Provide the (x, y) coordinate of the cell's center where the given text is located.  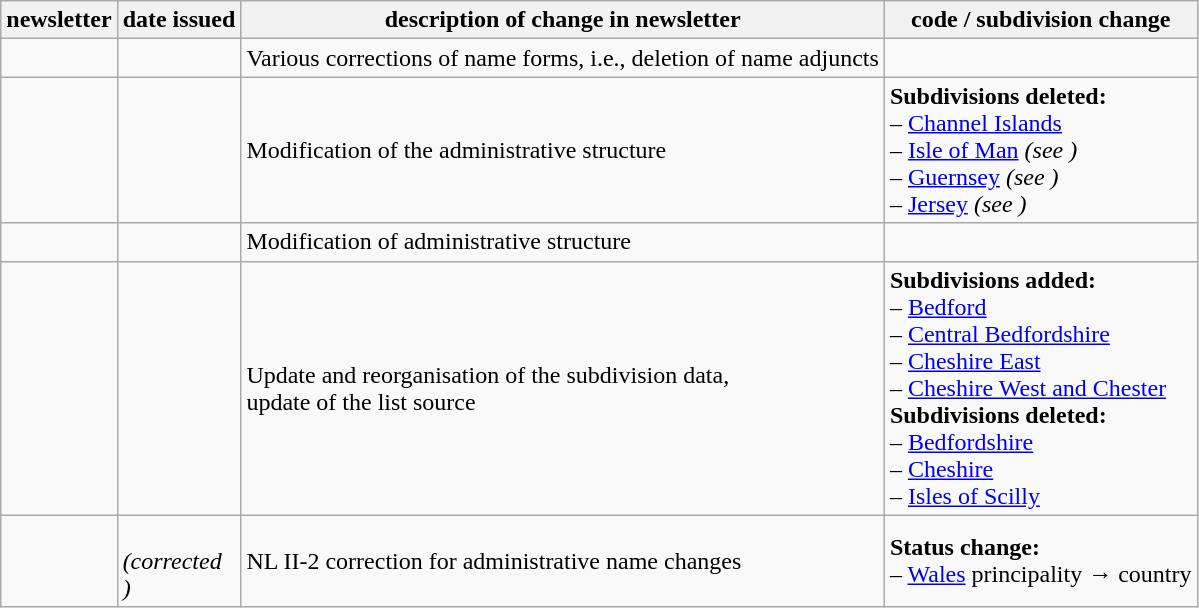
newsletter (59, 20)
description of change in newsletter (563, 20)
code / subdivision change (1040, 20)
Various corrections of name forms, i.e., deletion of name adjuncts (563, 58)
date issued (179, 20)
Modification of administrative structure (563, 242)
Subdivisions deleted: – Channel Islands – Isle of Man (see ) – Guernsey (see ) – Jersey (see ) (1040, 150)
(corrected) (179, 561)
Status change: – Wales principality → country (1040, 561)
Modification of the administrative structure (563, 150)
Update and reorganisation of the subdivision data,update of the list source (563, 388)
NL II-2 correction for administrative name changes (563, 561)
